Return the [X, Y] coordinate for the center point of the cell that contains the specified text.  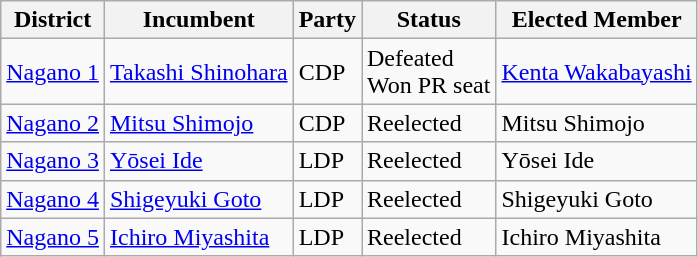
Nagano 4 [53, 199]
Incumbent [198, 20]
Nagano 2 [53, 123]
Takashi Shinohara [198, 72]
Nagano 5 [53, 237]
Kenta Wakabayashi [596, 72]
DefeatedWon PR seat [429, 72]
District [53, 20]
Nagano 3 [53, 161]
Nagano 1 [53, 72]
Status [429, 20]
Elected Member [596, 20]
Party [327, 20]
